Determine the (X, Y) coordinate at the center of the cell enclosing the given text.  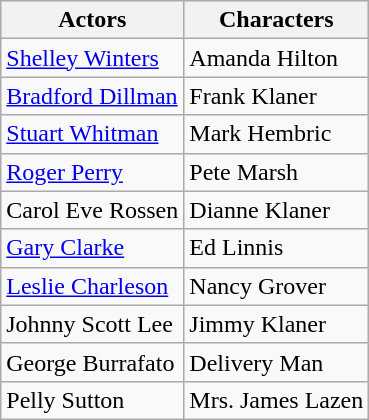
Delivery Man (276, 362)
Shelley Winters (92, 58)
Nancy Grover (276, 286)
Leslie Charleson (92, 286)
Roger Perry (92, 172)
Characters (276, 20)
Dianne Klaner (276, 210)
Gary Clarke (92, 248)
Johnny Scott Lee (92, 324)
Mrs. James Lazen (276, 400)
Bradford Dillman (92, 96)
Jimmy Klaner (276, 324)
Actors (92, 20)
Amanda Hilton (276, 58)
Ed Linnis (276, 248)
George Burrafato (92, 362)
Pelly Sutton (92, 400)
Mark Hembric (276, 134)
Frank Klaner (276, 96)
Carol Eve Rossen (92, 210)
Pete Marsh (276, 172)
Stuart Whitman (92, 134)
